Extract the (X, Y) coordinate from the center of the cell holding the provided text.  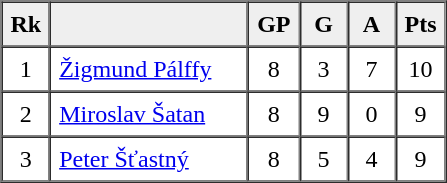
5 (324, 158)
GP (274, 24)
Žigmund Pálffy (149, 68)
10 (421, 68)
Peter Šťastný (149, 158)
7 (372, 68)
2 (26, 114)
Miroslav Šatan (149, 114)
Rk (26, 24)
Pts (421, 24)
1 (26, 68)
G (324, 24)
0 (372, 114)
A (372, 24)
4 (372, 158)
